Provide the (X, Y) coordinate of the cell's center where the given text is located.  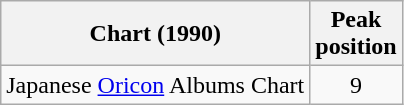
Japanese Oricon Albums Chart (156, 85)
9 (356, 85)
Peakposition (356, 34)
Chart (1990) (156, 34)
